From the cell containing the given text, extract its center point as [x, y] coordinate. 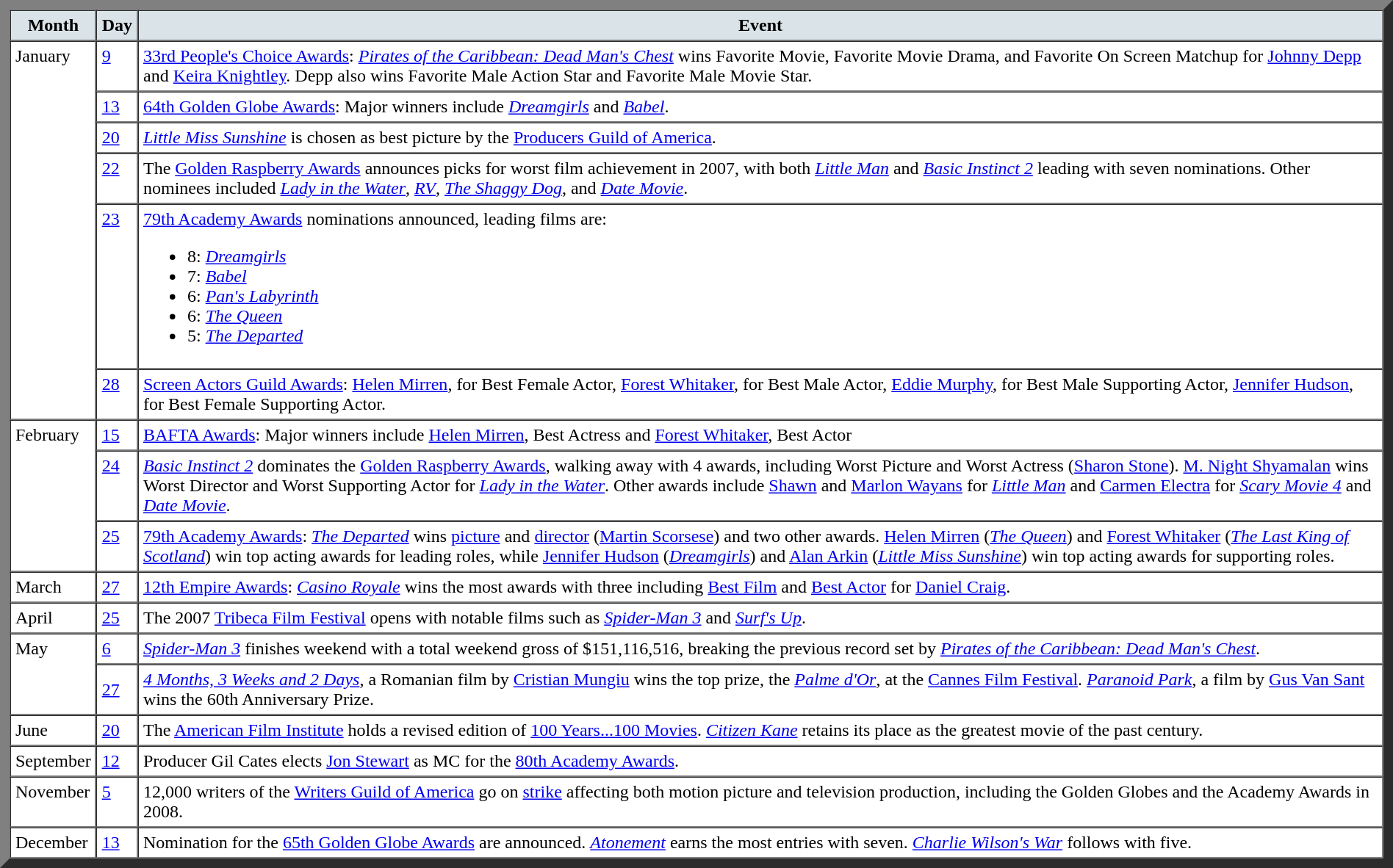
January [54, 231]
6 [117, 648]
64th Golden Globe Awards: Major winners include Dreamgirls and Babel. [760, 106]
24 [117, 486]
September [54, 762]
23 [117, 286]
28 [117, 394]
The 2007 Tribeca Film Festival opens with notable films such as Spider-Man 3 and Surf's Up. [760, 618]
15 [117, 435]
March [54, 587]
12th Empire Awards: Casino Royale wins the most awards with three including Best Film and Best Actor for Daniel Craig. [760, 587]
Event [760, 26]
February [54, 496]
9 [117, 66]
Month [54, 26]
Little Miss Sunshine is chosen as best picture by the Producers Guild of America. [760, 137]
12 [117, 762]
June [54, 731]
Day [117, 26]
April [54, 618]
November [54, 802]
December [54, 842]
Producer Gil Cates elects Jon Stewart as MC for the 80th Academy Awards. [760, 762]
Nomination for the 65th Golden Globe Awards are announced. Atonement earns the most entries with seven. Charlie Wilson's War follows with five. [760, 842]
79th Academy Awards nominations announced, leading films are:8: Dreamgirls7: Babel6: Pan's Labyrinth6: The Queen5: The Departed [760, 286]
5 [117, 802]
BAFTA Awards: Major winners include Helen Mirren, Best Actress and Forest Whitaker, Best Actor [760, 435]
May [54, 674]
22 [117, 178]
